Pinpoint the cell where the given text exists, returning its (x, y) midpoint coordinate. 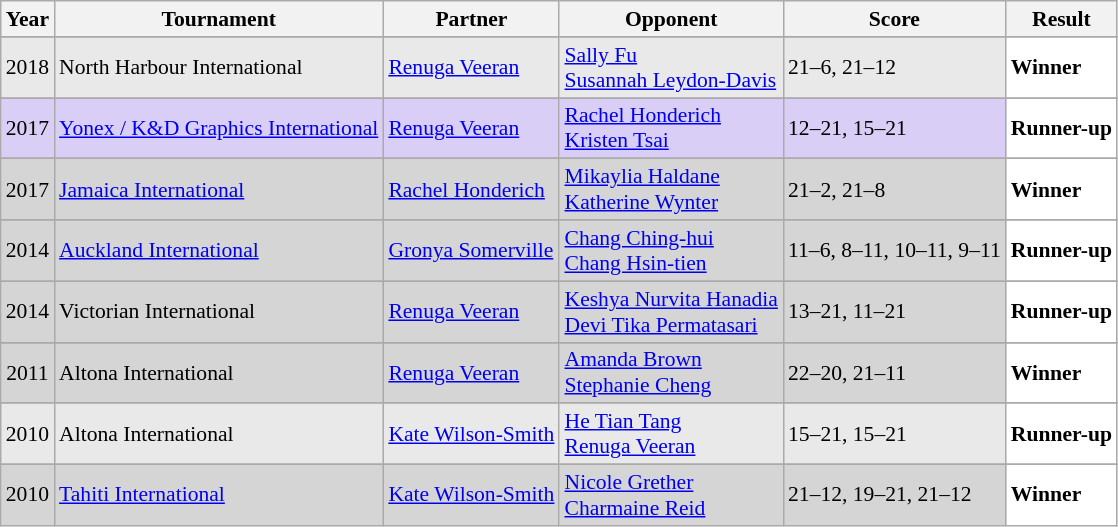
Victorian International (218, 312)
13–21, 11–21 (894, 312)
2011 (28, 372)
Gronya Somerville (471, 250)
Chang Ching-hui Chang Hsin-tien (671, 250)
22–20, 21–11 (894, 372)
15–21, 15–21 (894, 434)
21–2, 21–8 (894, 190)
12–21, 15–21 (894, 128)
21–12, 19–21, 21–12 (894, 496)
Jamaica International (218, 190)
Sally Fu Susannah Leydon-Davis (671, 68)
Mikaylia Haldane Katherine Wynter (671, 190)
2018 (28, 68)
Auckland International (218, 250)
Tournament (218, 19)
North Harbour International (218, 68)
Keshya Nurvita Hanadia Devi Tika Permatasari (671, 312)
Opponent (671, 19)
11–6, 8–11, 10–11, 9–11 (894, 250)
Year (28, 19)
Nicole Grether Charmaine Reid (671, 496)
He Tian Tang Renuga Veeran (671, 434)
Rachel Honderich Kristen Tsai (671, 128)
Tahiti International (218, 496)
Result (1062, 19)
Partner (471, 19)
Score (894, 19)
Yonex / K&D Graphics International (218, 128)
Amanda Brown Stephanie Cheng (671, 372)
21–6, 21–12 (894, 68)
Rachel Honderich (471, 190)
